Identify which cell holds the provided text, then report its [x, y] central coordinate. 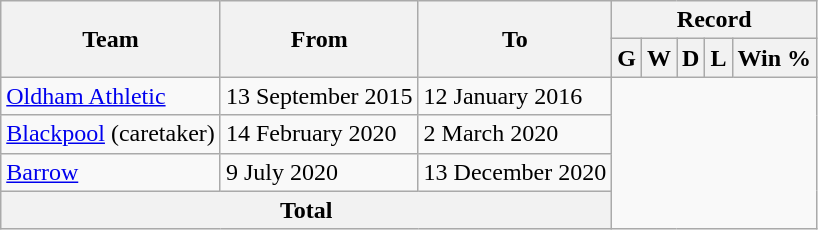
Blackpool (caretaker) [111, 134]
L [718, 58]
G [627, 58]
Oldham Athletic [111, 96]
Team [111, 39]
13 September 2015 [319, 96]
D [691, 58]
To [515, 39]
From [319, 39]
14 February 2020 [319, 134]
W [658, 58]
Win % [774, 58]
Total [306, 210]
9 July 2020 [319, 172]
2 March 2020 [515, 134]
Barrow [111, 172]
13 December 2020 [515, 172]
12 January 2016 [515, 96]
Record [714, 20]
